Detect which cell encompasses the target text, then output its (X, Y) center coordinate. 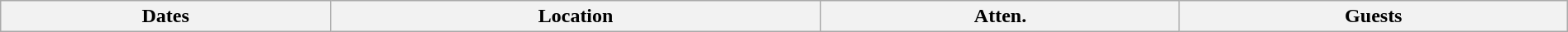
Location (576, 16)
Atten. (1001, 16)
Guests (1373, 16)
Dates (165, 16)
